Extract the [x, y] coordinate from the center of the cell holding the provided text.  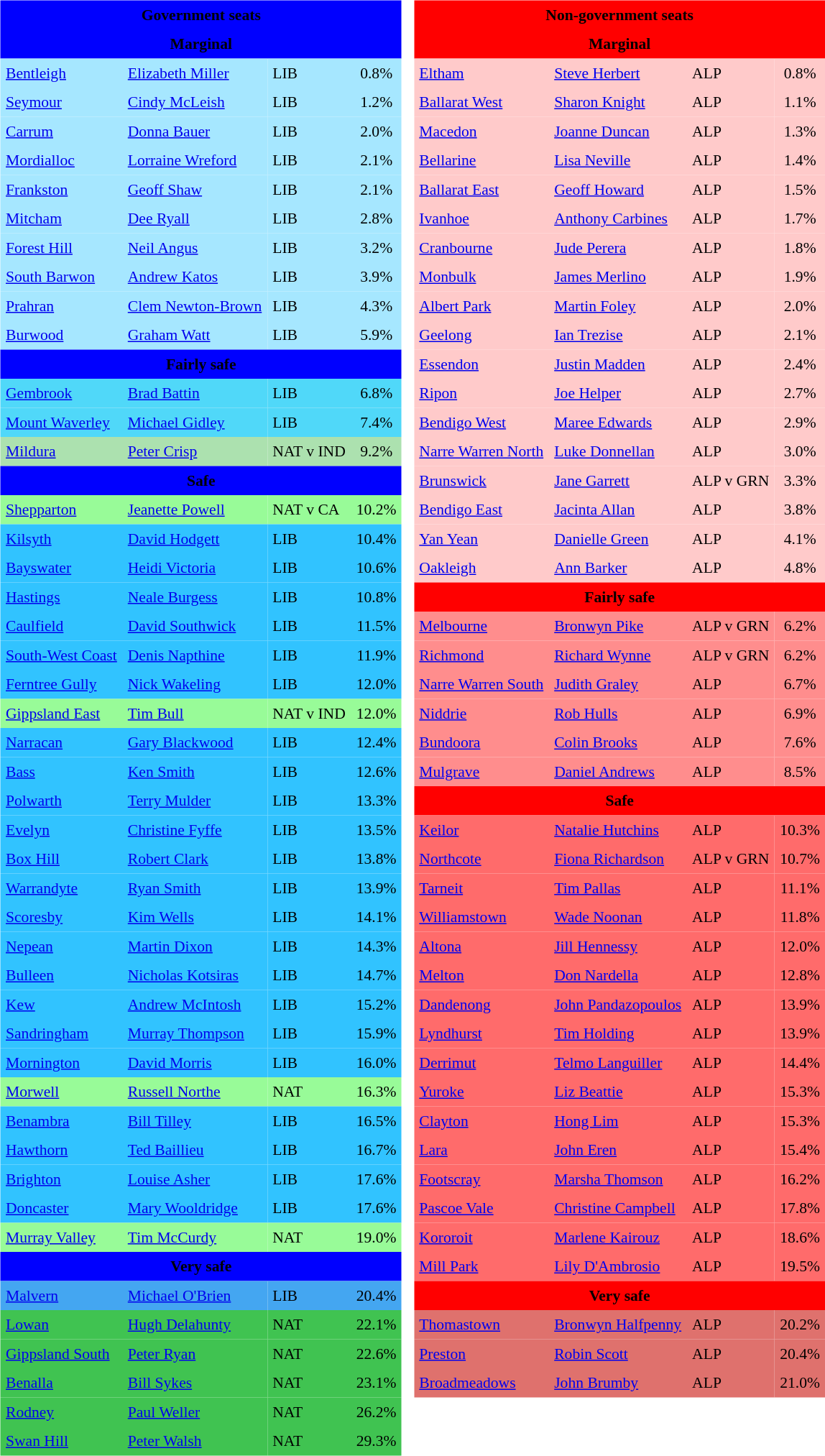
David Morris [194, 1062]
Cindy McLeish [194, 102]
Ballarat East [481, 189]
Carrum [61, 131]
Christine Fyffe [194, 829]
Cranbourne [481, 247]
16.3% [377, 1092]
Bill Tilley [194, 1120]
Ivanhoe [481, 218]
Brunswick [481, 480]
Tim Holding [618, 1033]
Jill Hennessy [618, 946]
Richmond [481, 655]
Eltham [481, 73]
Mill Park [481, 1266]
Luke Donnellan [618, 451]
Fairly safe [201, 364]
Marginal [201, 44]
Robin Scott [618, 1353]
Gary Blackwood [194, 742]
Bendigo East [481, 510]
Melbourne [481, 626]
Peter Walsh [194, 1441]
Mary Wooldridge [194, 1208]
Very safe [201, 1266]
Bill Sykes [194, 1383]
Footscray [481, 1179]
Daniel Andrews [618, 771]
Justin Madden [618, 364]
Narre Warren North [481, 451]
3.2% [377, 247]
Bentleigh [61, 73]
Maree Edwards [618, 422]
Frankston [61, 189]
Bulleen [61, 975]
13.8% [377, 859]
Narracan [61, 742]
Mulgrave [481, 771]
16.5% [377, 1120]
10.6% [377, 568]
Natalie Hutchins [618, 829]
11.5% [377, 626]
Derrimut [481, 1062]
Bundoora [481, 742]
Russell Northe [194, 1092]
Neil Angus [194, 247]
Anthony Carbines [618, 218]
Yan Yean [481, 538]
Thomastown [481, 1324]
Caulfield [61, 626]
South-West Coast [61, 655]
Murray Valley [61, 1237]
Andrew McIntosh [194, 1004]
Bronwyn Pike [618, 626]
Rob Hulls [618, 713]
Nicholas Kotsiras [194, 975]
Niddrie [481, 713]
Telmo Languiller [618, 1062]
Yuroke [481, 1092]
10.2% [377, 510]
9.2% [377, 451]
Geoff Shaw [194, 189]
Mildura [61, 451]
Ann Barker [618, 568]
Marlene Kairouz [618, 1237]
11.9% [377, 655]
South Barwon [61, 277]
James Merlino [618, 277]
Hastings [61, 596]
Mitcham [61, 218]
Fiona Richardson [618, 859]
Nepean [61, 946]
22.6% [377, 1353]
Swan Hill [61, 1441]
Rodney [61, 1411]
Elizabeth Miller [194, 73]
14.3% [377, 946]
Box Hill [61, 859]
Colin Brooks [618, 742]
Ken Smith [194, 771]
Gippsland South [61, 1353]
15.2% [377, 1004]
Graham Watt [194, 335]
Hong Lim [618, 1120]
Northcote [481, 859]
Wade Noonan [618, 917]
Shepparton [61, 510]
Geelong [481, 335]
Preston [481, 1353]
Peter Ryan [194, 1353]
Geoff Howard [618, 189]
Marsha Thomson [618, 1179]
14.7% [377, 975]
Lorraine Wreford [194, 160]
NAT v CA [309, 510]
Broadmeadows [481, 1383]
23.1% [377, 1383]
Paul Weller [194, 1411]
Sharon Knight [618, 102]
Clem Newton-Brown [194, 305]
0.8% [377, 73]
Keilor [481, 829]
Altona [481, 946]
Doncaster [61, 1208]
7.4% [377, 422]
Michael O'Brien [194, 1295]
Louise Asher [194, 1179]
Michael Gidley [194, 422]
12.4% [377, 742]
16.0% [377, 1062]
Melton [481, 975]
Clayton [481, 1120]
26.2% [377, 1411]
Neale Burgess [194, 596]
Robert Clark [194, 859]
19.0% [377, 1237]
20.4% [377, 1295]
4.3% [377, 305]
Evelyn [61, 829]
John Brumby [618, 1383]
Kororoit [481, 1237]
Judith Graley [618, 684]
Martin Dixon [194, 946]
Tim McCurdy [194, 1237]
Kilsyth [61, 538]
Government seats [201, 14]
Mornington [61, 1062]
14.1% [377, 917]
Oakleigh [481, 568]
David Southwick [194, 626]
Nick Wakeling [194, 684]
Monbulk [481, 277]
2.8% [377, 218]
Ripon [481, 393]
16.7% [377, 1150]
Joe Helper [618, 393]
Kew [61, 1004]
Jeanette Powell [194, 510]
Seymour [61, 102]
Malvern [61, 1295]
Bass [61, 771]
Prahran [61, 305]
Murray Thompson [194, 1033]
5.9% [377, 335]
Tim Bull [194, 713]
Mount Waverley [61, 422]
Narre Warren South [481, 684]
Steve Herbert [618, 73]
Bendigo West [481, 422]
Bronwyn Halfpenny [618, 1324]
22.1% [377, 1324]
Scoresby [61, 917]
Donna Bauer [194, 131]
10.4% [377, 538]
Mordialloc [61, 160]
Hawthorn [61, 1150]
Pascoe Vale [481, 1208]
Benambra [61, 1120]
13.3% [377, 801]
Ballarat West [481, 102]
Ferntree Gully [61, 684]
Jane Garrett [618, 480]
Heidi Victoria [194, 568]
1.2% [377, 102]
Peter Crisp [194, 451]
Ted Baillieu [194, 1150]
Jude Perera [618, 247]
Bayswater [61, 568]
Macedon [481, 131]
Morwell [61, 1092]
Danielle Green [618, 538]
Sandringham [61, 1033]
Brighton [61, 1179]
Lowan [61, 1324]
Dandenong [481, 1004]
12.6% [377, 771]
Christine Campbell [618, 1208]
Burwood [61, 335]
Ryan Smith [194, 888]
Kim Wells [194, 917]
Gembrook [61, 393]
Don Nardella [618, 975]
Dee Ryall [194, 218]
Bellarine [481, 160]
Martin Foley [618, 305]
13.5% [377, 829]
3.9% [377, 277]
Liz Beattie [618, 1092]
Lily D'Ambrosio [618, 1266]
Forest Hill [61, 247]
Jacinta Allan [618, 510]
Lara [481, 1150]
6.8% [377, 393]
John Pandazopoulos [618, 1004]
Polwarth [61, 801]
29.3% [377, 1441]
Andrew Katos [194, 277]
Warrandyte [61, 888]
10.8% [377, 596]
Gippsland East [61, 713]
Williamstown [481, 917]
Benalla [61, 1383]
Albert Park [481, 305]
15.9% [377, 1033]
Terry Mulder [194, 801]
Lyndhurst [481, 1033]
Lisa Neville [618, 160]
Joanne Duncan [618, 131]
John Eren [618, 1150]
Hugh Delahunty [194, 1324]
Safe [201, 480]
Richard Wynne [618, 655]
13.9% [377, 888]
Tarneit [481, 888]
Brad Battin [194, 393]
2.0% [377, 131]
Tim Pallas [618, 888]
David Hodgett [194, 538]
Ian Trezise [618, 335]
Denis Napthine [194, 655]
Essendon [481, 364]
